Locate the cell with the specified text and output its [x, y] center coordinate. 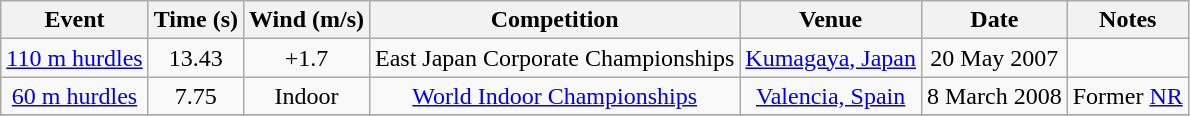
World Indoor Championships [554, 96]
Valencia, Spain [831, 96]
+1.7 [307, 58]
Wind (m/s) [307, 20]
Date [994, 20]
Former NR [1128, 96]
Event [74, 20]
East Japan Corporate Championships [554, 58]
8 March 2008 [994, 96]
110 m hurdles [74, 58]
7.75 [196, 96]
Notes [1128, 20]
20 May 2007 [994, 58]
13.43 [196, 58]
Indoor [307, 96]
Venue [831, 20]
Time (s) [196, 20]
Kumagaya, Japan [831, 58]
Competition [554, 20]
60 m hurdles [74, 96]
